Extract the [X, Y] coordinate from the center of the cell holding the provided text.  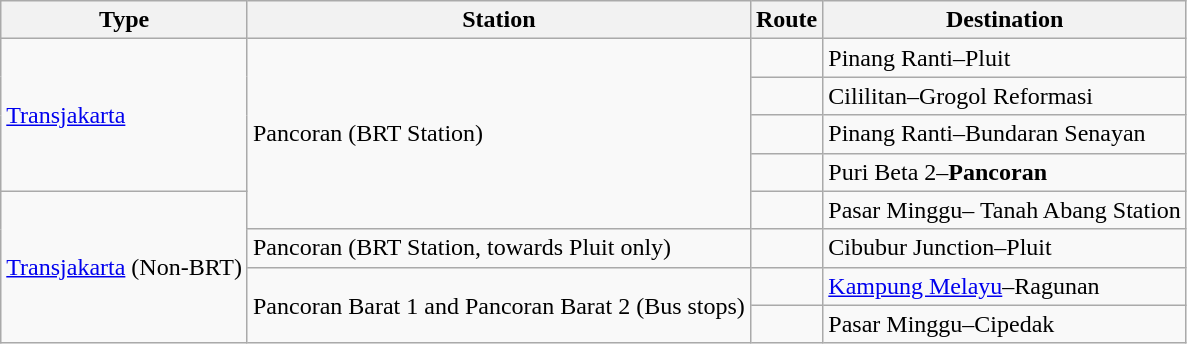
Cibubur Junction–Pluit [1005, 248]
Type [124, 20]
Pinang Ranti–Bundaran Senayan [1005, 134]
Transjakarta (Non-BRT) [124, 267]
Transjakarta [124, 115]
Route [786, 20]
Station [498, 20]
Cililitan–Grogol Reformasi [1005, 96]
Pinang Ranti–Pluit [1005, 58]
Pancoran (BRT Station) [498, 134]
Kampung Melayu–Ragunan [1005, 286]
Destination [1005, 20]
Pancoran Barat 1 and Pancoran Barat 2 (Bus stops) [498, 305]
Pasar Minggu–Cipedak [1005, 324]
Pancoran (BRT Station, towards Pluit only) [498, 248]
Puri Beta 2–Pancoran [1005, 172]
Pasar Minggu– Tanah Abang Station [1005, 210]
